For the text-containing cell, return its midpoint in [x, y] coordinate format. 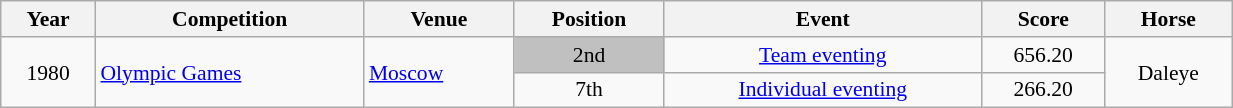
Score [1042, 19]
2nd [589, 55]
Position [589, 19]
Olympic Games [229, 72]
Daleye [1168, 72]
Event [822, 19]
7th [589, 90]
266.20 [1042, 90]
Moscow [439, 72]
Horse [1168, 19]
Year [48, 19]
Venue [439, 19]
Competition [229, 19]
Team eventing [822, 55]
1980 [48, 72]
Individual eventing [822, 90]
656.20 [1042, 55]
